Pinpoint the cell where the given text exists, returning its [x, y] midpoint coordinate. 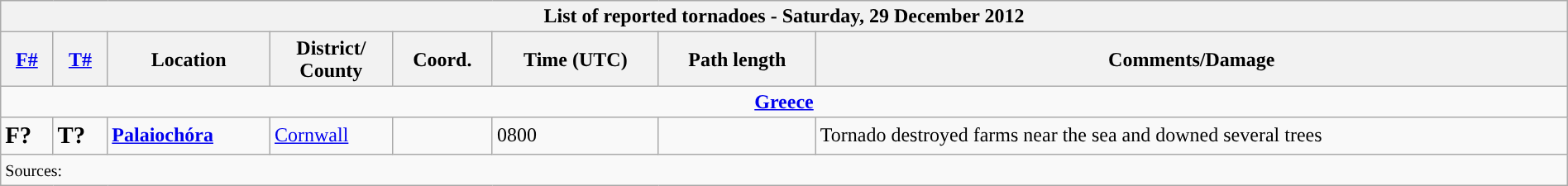
0800 [576, 136]
Cornwall [332, 136]
Location [189, 60]
T? [80, 136]
Comments/Damage [1191, 60]
List of reported tornadoes - Saturday, 29 December 2012 [784, 17]
Time (UTC) [576, 60]
Greece [784, 102]
Coord. [442, 60]
F# [26, 60]
Palaiochóra [189, 136]
Tornado destroyed farms near the sea and downed several trees [1191, 136]
District/County [332, 60]
Path length [737, 60]
T# [80, 60]
Sources: [784, 169]
F? [26, 136]
